Return (X, Y) of the center of cell containing provided text 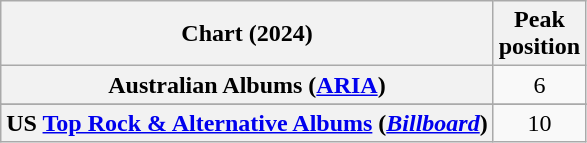
Peakposition (539, 34)
Chart (2024) (247, 34)
6 (539, 85)
US Top Rock & Alternative Albums (Billboard) (247, 123)
10 (539, 123)
Australian Albums (ARIA) (247, 85)
